Locate the cell with the specified text and output its [X, Y] center coordinate. 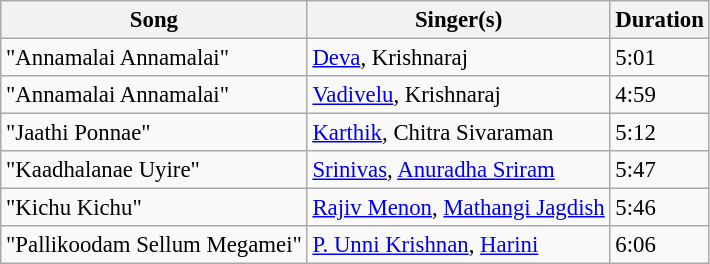
5:47 [660, 170]
P. Unni Krishnan, Harini [458, 245]
5:46 [660, 208]
6:06 [660, 245]
Duration [660, 20]
Singer(s) [458, 20]
Srinivas, Anuradha Sriram [458, 170]
Vadivelu, Krishnaraj [458, 95]
"Kichu Kichu" [154, 208]
Deva, Krishnaraj [458, 58]
Song [154, 20]
"Kaadhalanae Uyire" [154, 170]
Karthik, Chitra Sivaraman [458, 133]
"Pallikoodam Sellum Megamei" [154, 245]
Rajiv Menon, Mathangi Jagdish [458, 208]
5:12 [660, 133]
4:59 [660, 95]
"Jaathi Ponnae" [154, 133]
5:01 [660, 58]
